From the cell containing the given text, extract its center point as [X, Y] coordinate. 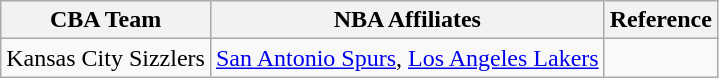
San Antonio Spurs, Los Angeles Lakers [407, 58]
Reference [660, 20]
NBA Affiliates [407, 20]
CBA Team [106, 20]
Kansas City Sizzlers [106, 58]
